Extract the [X, Y] coordinate from the center of the cell holding the provided text.  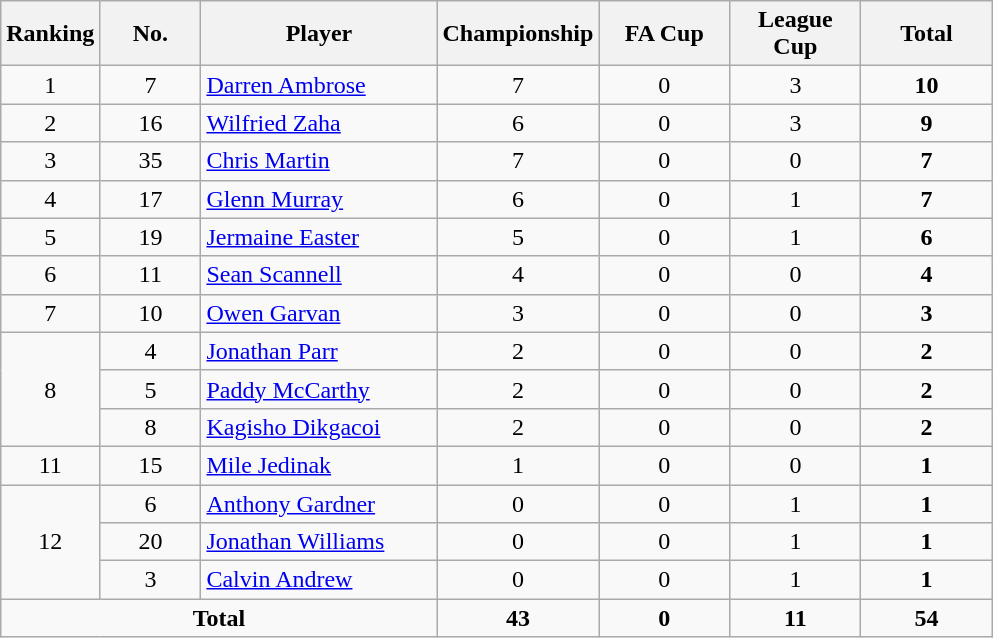
Darren Ambrose [319, 85]
Ranking [50, 34]
43 [518, 618]
12 [50, 541]
Jonathan Parr [319, 351]
19 [150, 237]
Owen Garvan [319, 313]
20 [150, 542]
Paddy McCarthy [319, 389]
Jermaine Easter [319, 237]
15 [150, 465]
16 [150, 123]
35 [150, 161]
Kagisho Dikgacoi [319, 427]
Glenn Murray [319, 199]
No. [150, 34]
FA Cup [664, 34]
Chris Martin [319, 161]
54 [926, 618]
Wilfried Zaha [319, 123]
Player [319, 34]
Sean Scannell [319, 275]
Calvin Andrew [319, 580]
Jonathan Williams [319, 542]
League Cup [796, 34]
9 [926, 123]
Championship [518, 34]
17 [150, 199]
Anthony Gardner [319, 503]
Mile Jedinak [319, 465]
